Return the [X, Y] coordinate for the center point of the cell that contains the specified text.  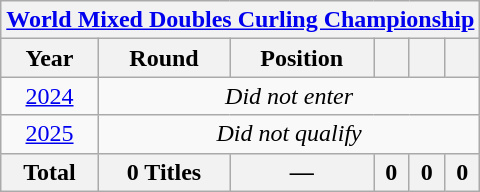
Did not enter [289, 96]
Total [50, 172]
0 Titles [164, 172]
2025 [50, 134]
2024 [50, 96]
— [302, 172]
Round [164, 58]
Did not qualify [289, 134]
World Mixed Doubles Curling Championship [240, 20]
Year [50, 58]
Position [302, 58]
